Search for the cell housing the specified text and yield its [X, Y] center coordinate. 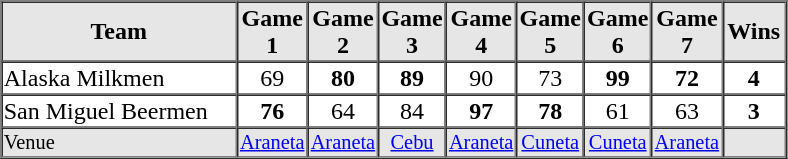
99 [618, 78]
Game 5 [551, 32]
76 [272, 110]
73 [551, 78]
78 [551, 110]
Venue [119, 143]
61 [618, 110]
Team [119, 32]
3 [754, 110]
80 [344, 78]
90 [482, 78]
69 [272, 78]
4 [754, 78]
72 [688, 78]
Game 4 [482, 32]
Game 2 [344, 32]
97 [482, 110]
Alaska Milkmen [119, 78]
Game 1 [272, 32]
Game 7 [688, 32]
Cebu [412, 143]
Game 3 [412, 32]
San Miguel Beermen [119, 110]
89 [412, 78]
63 [688, 110]
64 [344, 110]
Game 6 [618, 32]
84 [412, 110]
Wins [754, 32]
